Detect which cell encompasses the target text, then output its (X, Y) center coordinate. 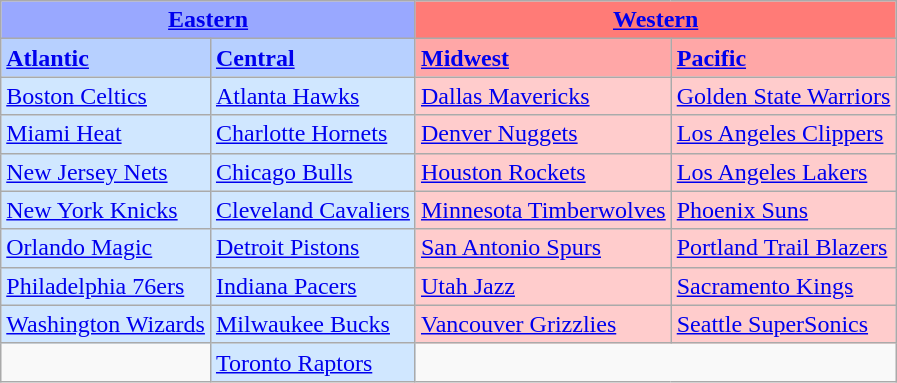
Golden State Warriors (784, 96)
Portland Trail Blazers (784, 248)
Central (312, 58)
Detroit Pistons (312, 248)
Utah Jazz (543, 286)
Denver Nuggets (543, 134)
Vancouver Grizzlies (543, 324)
Eastern (208, 20)
Indiana Pacers (312, 286)
Dallas Mavericks (543, 96)
New York Knicks (106, 210)
Milwaukee Bucks (312, 324)
New Jersey Nets (106, 172)
Sacramento Kings (784, 286)
Seattle SuperSonics (784, 324)
Philadelphia 76ers (106, 286)
Western (655, 20)
Washington Wizards (106, 324)
Los Angeles Lakers (784, 172)
Cleveland Cavaliers (312, 210)
Charlotte Hornets (312, 134)
Houston Rockets (543, 172)
San Antonio Spurs (543, 248)
Pacific (784, 58)
Toronto Raptors (312, 362)
Midwest (543, 58)
Chicago Bulls (312, 172)
Phoenix Suns (784, 210)
Atlantic (106, 58)
Miami Heat (106, 134)
Los Angeles Clippers (784, 134)
Minnesota Timberwolves (543, 210)
Boston Celtics (106, 96)
Atlanta Hawks (312, 96)
Orlando Magic (106, 248)
